Return the (X, Y) coordinate for the center point of the cell that contains the specified text.  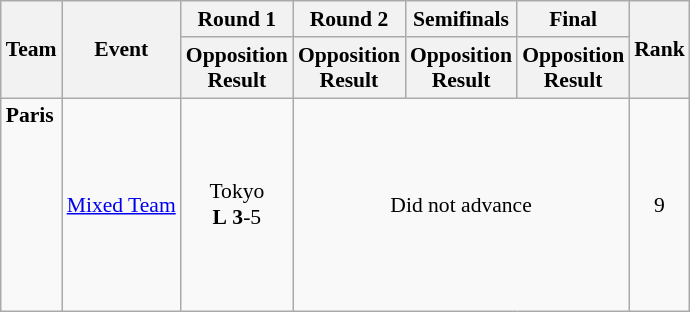
Mixed Team (122, 205)
Did not advance (461, 205)
Rank (660, 50)
9 (660, 205)
Round 1 (237, 19)
Event (122, 50)
Round 2 (349, 19)
Semifinals (461, 19)
Final (573, 19)
Tokyo L 3-5 (237, 205)
Team (32, 50)
Paris (32, 205)
